Extract the (x, y) coordinate from the center of the cell holding the provided text.  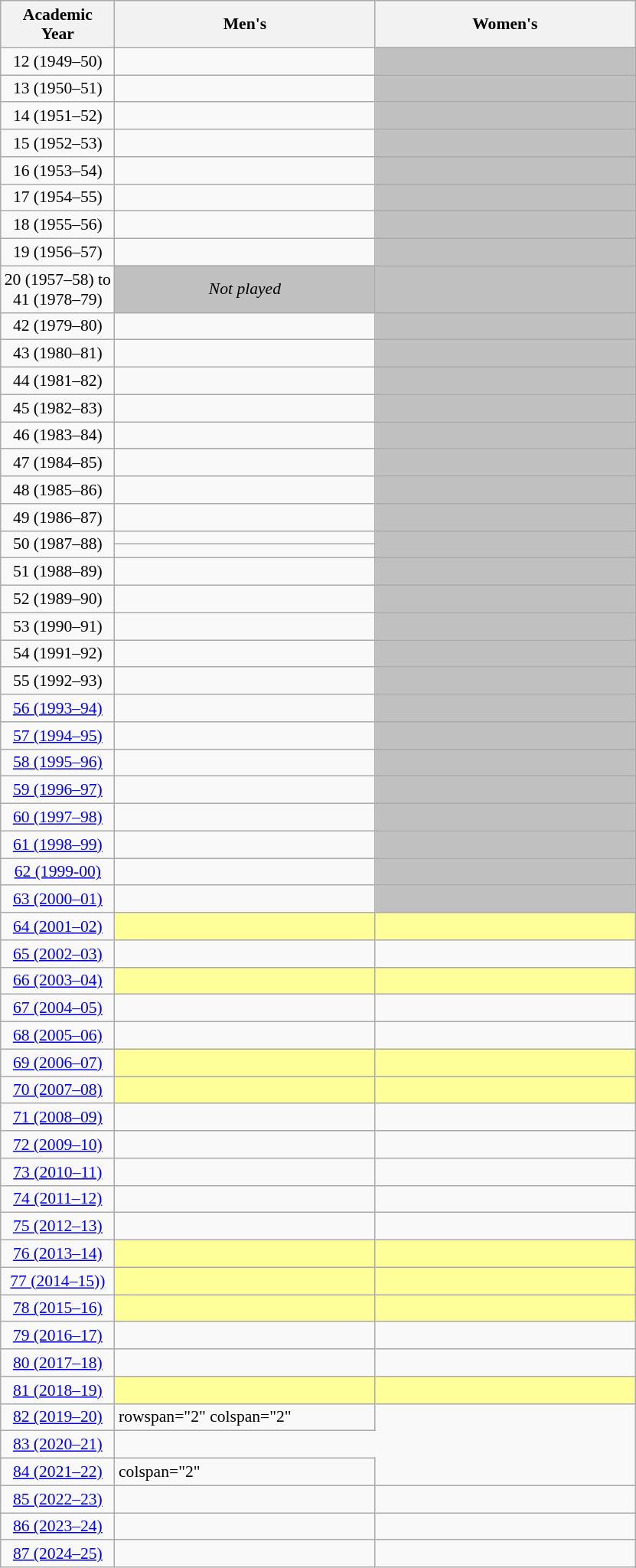
19 (1956–57) (58, 253)
16 (1953–54) (58, 171)
17 (1954–55) (58, 198)
42 (1979–80) (58, 326)
65 (2002–03) (58, 954)
59 (1996–97) (58, 790)
53 (1990–91) (58, 626)
74 (2011–12) (58, 1199)
73 (2010–11) (58, 1172)
64 (2001–02) (58, 926)
14 (1951–52) (58, 116)
Not played (245, 289)
60 (1997–98) (58, 818)
44 (1981–82) (58, 381)
82 (2019–20) (58, 1417)
47 (1984–85) (58, 463)
Women's (505, 24)
Men's (245, 24)
15 (1952–53) (58, 143)
68 (2005–06) (58, 1036)
63 (2000–01) (58, 900)
62 (1999-00) (58, 872)
80 (2017–18) (58, 1363)
50 (1987–88) (58, 544)
55 (1992–93) (58, 681)
rowspan="2" colspan="2" (245, 1417)
78 (2015–16) (58, 1308)
84 (2021–22) (58, 1472)
54 (1991–92) (58, 654)
83 (2020–21) (58, 1445)
71 (2008–09) (58, 1118)
12 (1949–50) (58, 61)
66 (2003–04) (58, 981)
70 (2007–08) (58, 1090)
AcademicYear (58, 24)
77 (2014–15)) (58, 1281)
58 (1995–96) (58, 763)
67 (2004–05) (58, 1008)
79 (2016–17) (58, 1336)
13 (1950–51) (58, 89)
46 (1983–84) (58, 436)
76 (2013–14) (58, 1254)
87 (2024–25) (58, 1554)
51 (1988–89) (58, 572)
49 (1986–87) (58, 518)
45 (1982–83) (58, 408)
57 (1994–95) (58, 736)
86 (2023–24) (58, 1527)
81 (2018–19) (58, 1390)
56 (1993–94) (58, 708)
61 (1998–99) (58, 844)
43 (1980–81) (58, 354)
75 (2012–13) (58, 1227)
69 (2006–07) (58, 1063)
48 (1985–86) (58, 490)
20 (1957–58) to41 (1978–79) (58, 289)
52 (1989–90) (58, 599)
72 (2009–10) (58, 1145)
18 (1955–56) (58, 225)
85 (2022–23) (58, 1499)
colspan="2" (245, 1472)
